Detect which cell encompasses the target text, then output its (X, Y) center coordinate. 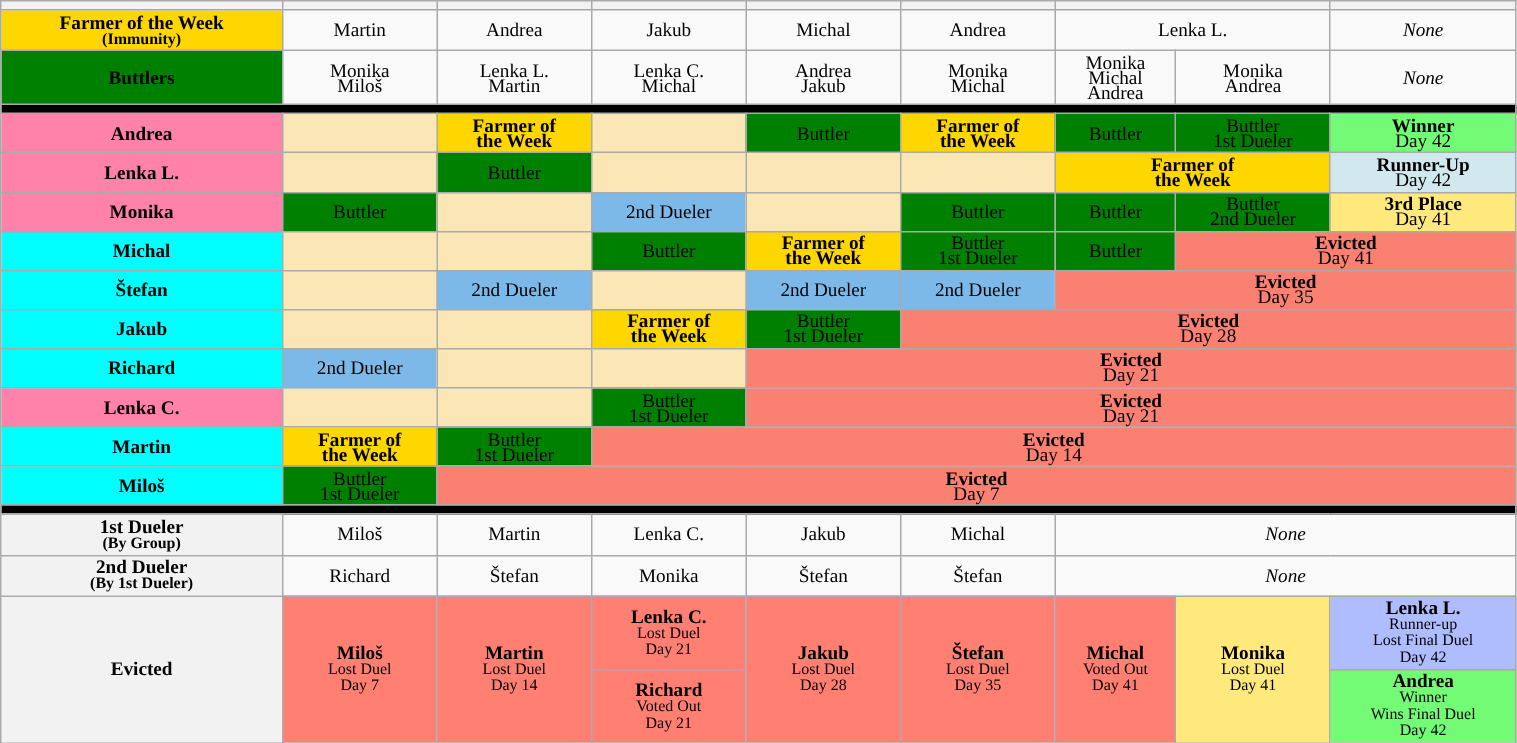
Lenka C.Lost DuelDay 21 (670, 632)
MilošLost DuelDay 7 (360, 668)
Evicted Day 7 (976, 486)
Winner Day 42 (1423, 134)
AndreaWinnerWins Final DuelDay 42 (1423, 706)
1st Dueler(By Group) (142, 534)
ŠtefanLost DuelDay 35 (978, 668)
MichalVoted OutDay 41 (1116, 668)
MonikaMichalAndrea (1116, 77)
Lenka L.Martin (514, 77)
Evicted Day 35 (1286, 290)
AndreaJakub (824, 77)
RichardVoted OutDay 21 (670, 706)
Evicted Day 41 (1346, 250)
Evicted (142, 668)
Runner-Up Day 42 (1423, 172)
MartinLost DuelDay 14 (514, 668)
Buttlers (142, 77)
Lenka C.Michal (670, 77)
MonikaAndrea (1254, 77)
Evicted Day 28 (1208, 328)
Buttler2nd Dueler (1254, 212)
MonikaLost DuelDay 41 (1254, 668)
MonikaMichal (978, 77)
2nd Dueler(By 1st Dueler) (142, 576)
JakubLost DuelDay 28 (824, 668)
MonikaMiloš (360, 77)
3rd Place Day 41 (1423, 212)
Farmer of the Week(Immunity) (142, 30)
Lenka L.Runner-upLost Final DuelDay 42 (1423, 632)
Evicted Day 14 (1054, 446)
